From the cell containing the given text, extract its center point as (x, y) coordinate. 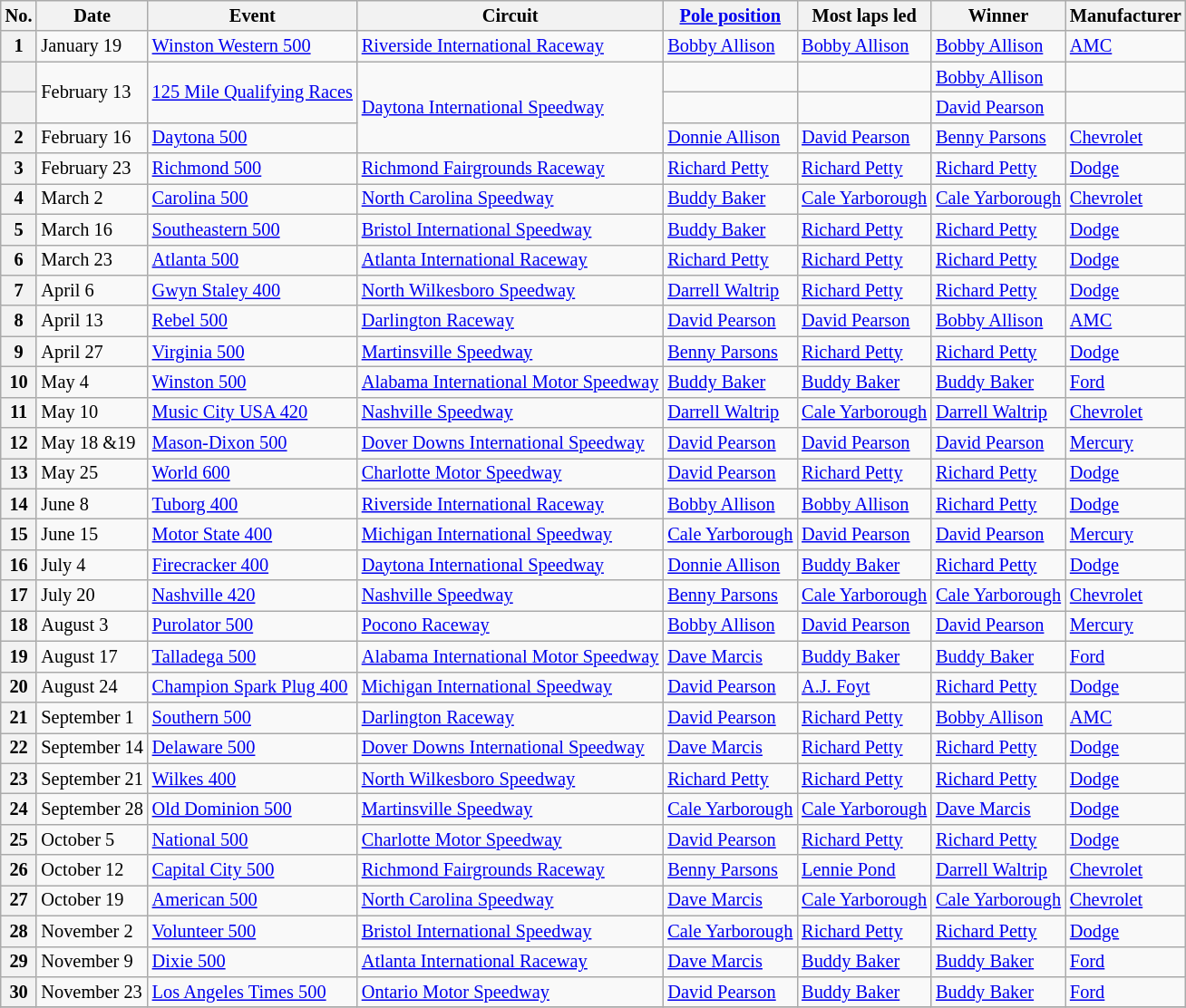
18 (19, 625)
21 (19, 717)
24 (19, 809)
14 (19, 504)
February 16 (92, 138)
23 (19, 779)
Dixie 500 (252, 962)
August 24 (92, 687)
Carolina 500 (252, 199)
Lennie Pond (864, 870)
Event (252, 15)
August 17 (92, 656)
No. (19, 15)
Ontario Motor Speedway (510, 992)
13 (19, 473)
Volunteer 500 (252, 931)
26 (19, 870)
September 21 (92, 779)
May 25 (92, 473)
6 (19, 260)
17 (19, 596)
Purolator 500 (252, 625)
7 (19, 290)
Pocono Raceway (510, 625)
1 (19, 46)
29 (19, 962)
Circuit (510, 15)
Motor State 400 (252, 534)
22 (19, 748)
April 27 (92, 352)
Gwyn Staley 400 (252, 290)
Southern 500 (252, 717)
3 (19, 169)
Winston Western 500 (252, 46)
Virginia 500 (252, 352)
October 5 (92, 839)
Daytona 500 (252, 138)
19 (19, 656)
11 (19, 412)
Nashville 420 (252, 596)
20 (19, 687)
Date (92, 15)
Music City USA 420 (252, 412)
March 16 (92, 229)
March 2 (92, 199)
Southeastern 500 (252, 229)
Winston 500 (252, 382)
Firecracker 400 (252, 565)
July 20 (92, 596)
February 13 (92, 92)
30 (19, 992)
Capital City 500 (252, 870)
American 500 (252, 900)
National 500 (252, 839)
Los Angeles Times 500 (252, 992)
Atlanta 500 (252, 260)
125 Mile Qualifying Races (252, 92)
Richmond 500 (252, 169)
27 (19, 900)
25 (19, 839)
Manufacturer (1126, 15)
November 9 (92, 962)
April 13 (92, 321)
Talladega 500 (252, 656)
28 (19, 931)
March 23 (92, 260)
Champion Spark Plug 400 (252, 687)
September 14 (92, 748)
A.J. Foyt (864, 687)
Pole position (730, 15)
May 4 (92, 382)
World 600 (252, 473)
Mason-Dixon 500 (252, 443)
September 1 (92, 717)
Winner (998, 15)
Wilkes 400 (252, 779)
May 10 (92, 412)
February 23 (92, 169)
10 (19, 382)
January 19 (92, 46)
July 4 (92, 565)
Delaware 500 (252, 748)
16 (19, 565)
May 18 &19 (92, 443)
8 (19, 321)
Tuborg 400 (252, 504)
April 6 (92, 290)
Most laps led (864, 15)
June 8 (92, 504)
15 (19, 534)
October 19 (92, 900)
9 (19, 352)
4 (19, 199)
June 15 (92, 534)
Old Dominion 500 (252, 809)
August 3 (92, 625)
5 (19, 229)
September 28 (92, 809)
2 (19, 138)
November 23 (92, 992)
Rebel 500 (252, 321)
12 (19, 443)
November 2 (92, 931)
October 12 (92, 870)
